For the text-containing cell, return its midpoint in [x, y] coordinate format. 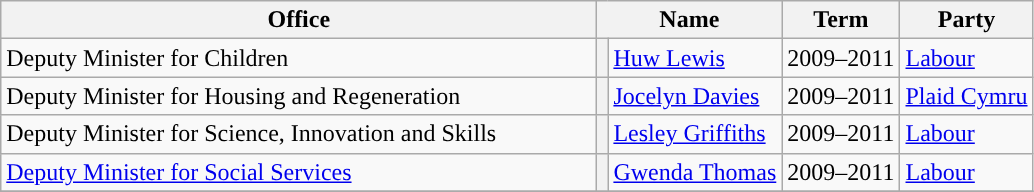
Lesley Griffiths [695, 134]
Huw Lewis [695, 58]
Term [841, 20]
Deputy Minister for Housing and Regeneration [299, 96]
Party [966, 20]
Jocelyn Davies [695, 96]
Office [299, 20]
Gwenda Thomas [695, 172]
Deputy Minister for Science, Innovation and Skills [299, 134]
Plaid Cymru [966, 96]
Deputy Minister for Children [299, 58]
Deputy Minister for Social Services [299, 172]
Name [690, 20]
